Identify which cell holds the provided text, then report its (X, Y) central coordinate. 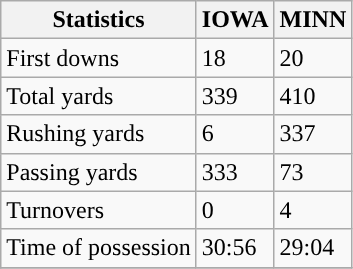
Statistics (99, 20)
4 (313, 210)
339 (235, 96)
Turnovers (99, 210)
IOWA (235, 20)
Time of possession (99, 248)
337 (313, 134)
Rushing yards (99, 134)
Passing yards (99, 172)
0 (235, 210)
18 (235, 58)
333 (235, 172)
20 (313, 58)
30:56 (235, 248)
6 (235, 134)
410 (313, 96)
Total yards (99, 96)
73 (313, 172)
MINN (313, 20)
First downs (99, 58)
29:04 (313, 248)
